Determine the [X, Y] coordinate at the center of the cell enclosing the given text.  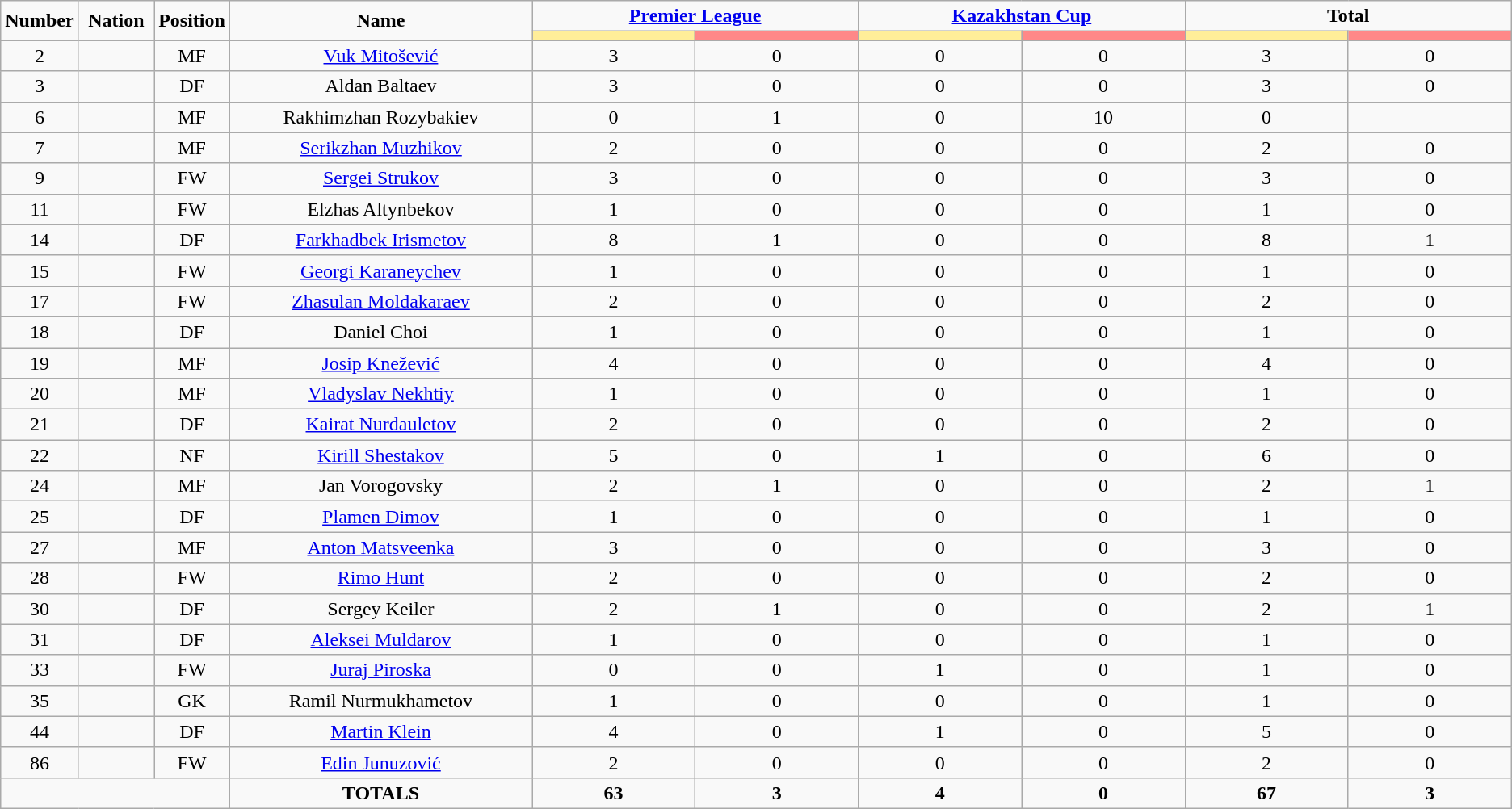
28 [40, 578]
Aleksei Muldarov [380, 639]
Kirill Shestakov [380, 455]
17 [40, 301]
Nation [116, 21]
Number [40, 21]
Vladyslav Nekhtiy [380, 394]
Ramil Nurmukhametov [380, 701]
Farkhadbek Irismetov [380, 240]
Total [1348, 16]
Plamen Dimov [380, 517]
24 [40, 486]
Serikzhan Muzhikov [380, 148]
35 [40, 701]
NF [192, 455]
Georgi Karaneychev [380, 270]
Kazakhstan Cup [1022, 16]
33 [40, 670]
20 [40, 394]
31 [40, 639]
27 [40, 547]
Daniel Choi [380, 332]
9 [40, 178]
11 [40, 209]
10 [1103, 117]
Edin Junuzović [380, 762]
Sergey Keiler [380, 609]
67 [1266, 793]
86 [40, 762]
7 [40, 148]
15 [40, 270]
Rakhimzhan Rozybakiev [380, 117]
Rimo Hunt [380, 578]
Zhasulan Moldakaraev [380, 301]
Position [192, 21]
21 [40, 425]
44 [40, 731]
GK [192, 701]
25 [40, 517]
Anton Matsveenka [380, 547]
22 [40, 455]
Martin Klein [380, 731]
19 [40, 363]
18 [40, 332]
30 [40, 609]
63 [613, 793]
Josip Knežević [380, 363]
Vuk Mitošević [380, 56]
Kairat Nurdauletov [380, 425]
Sergei Strukov [380, 178]
Jan Vorogovsky [380, 486]
TOTALS [380, 793]
Name [380, 21]
14 [40, 240]
Elzhas Altynbekov [380, 209]
Premier League [695, 16]
Juraj Piroska [380, 670]
Aldan Baltaev [380, 86]
